Determine the [X, Y] coordinate at the center of the cell enclosing the given text.  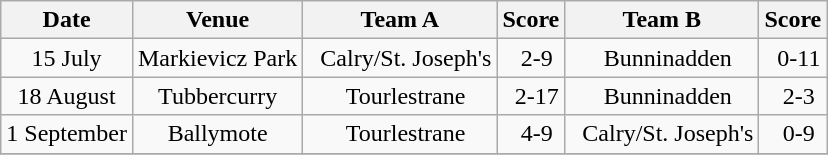
Markievicz Park [217, 58]
Tubbercurry [217, 96]
2-3 [793, 96]
18 August [67, 96]
2-17 [531, 96]
1 September [67, 134]
Team A [400, 20]
Ballymote [217, 134]
Venue [217, 20]
Date [67, 20]
0-9 [793, 134]
15 July [67, 58]
Team B [662, 20]
0-11 [793, 58]
4-9 [531, 134]
2-9 [531, 58]
